Scan for the cell matching the given text and deliver its (X, Y) coordinate at center. 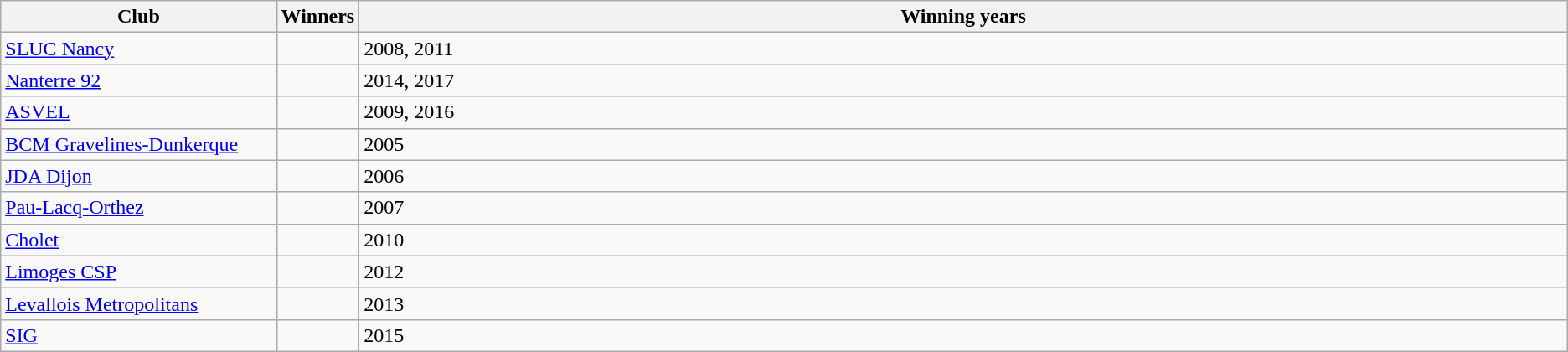
2006 (963, 176)
2015 (963, 335)
Winning years (963, 17)
Pau-Lacq-Orthez (139, 208)
Club (139, 17)
JDA Dijon (139, 176)
Limoges CSP (139, 272)
2014, 2017 (963, 80)
BCM Gravelines-Dunkerque (139, 144)
SIG (139, 335)
ASVEL (139, 112)
Winners (318, 17)
2012 (963, 272)
SLUC Nancy (139, 49)
Levallois Metropolitans (139, 303)
2013 (963, 303)
2005 (963, 144)
2007 (963, 208)
2010 (963, 240)
Nanterre 92 (139, 80)
Cholet (139, 240)
2008, 2011 (963, 49)
2009, 2016 (963, 112)
